Return the (X, Y) coordinate for the center point of the cell that contains the specified text.  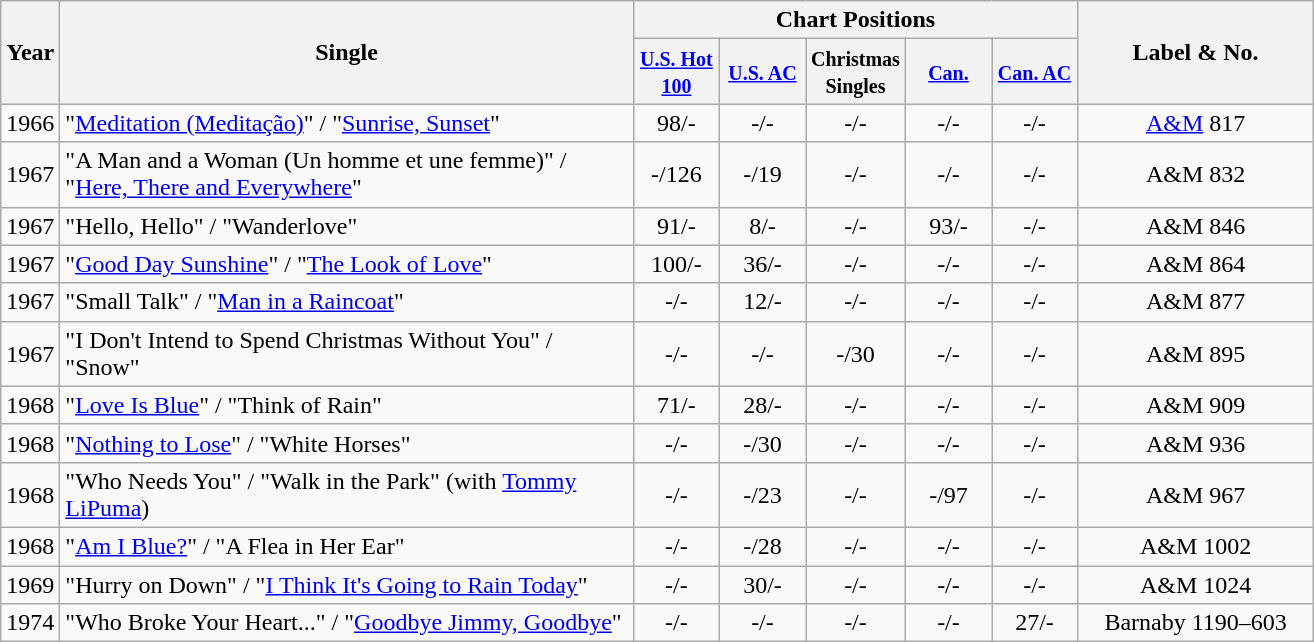
Single (347, 52)
"Meditation (Meditação)" / "Sunrise, Sunset" (347, 123)
U.S. AC (762, 72)
8/- (762, 226)
Can. (948, 72)
-/19 (762, 174)
-/126 (676, 174)
A&M 832 (1196, 174)
"A Man and a Woman (Un homme et une femme)" / "Here, There and Everywhere" (347, 174)
"Hello, Hello" / "Wanderlove" (347, 226)
"Love Is Blue" / "Think of Rain" (347, 405)
100/- (676, 264)
98/- (676, 123)
A&M 846 (1196, 226)
Barnaby 1190–603 (1196, 623)
A&M 936 (1196, 443)
Label & No. (1196, 52)
36/- (762, 264)
30/- (762, 585)
1969 (30, 585)
-/23 (762, 494)
91/- (676, 226)
A&M 967 (1196, 494)
A&M 1002 (1196, 546)
A&M 877 (1196, 302)
A&M 817 (1196, 123)
Christmas Singles (856, 72)
12/- (762, 302)
"Am I Blue?" / "A Flea in Her Ear" (347, 546)
1974 (30, 623)
"Who Needs You" / "Walk in the Park" (with Tommy LiPuma) (347, 494)
-/28 (762, 546)
71/- (676, 405)
1966 (30, 123)
"Good Day Sunshine" / "The Look of Love" (347, 264)
"Small Talk" / "Man in a Raincoat" (347, 302)
27/- (1035, 623)
"Nothing to Lose" / "White Horses" (347, 443)
A&M 864 (1196, 264)
"Hurry on Down" / "I Think It's Going to Rain Today" (347, 585)
A&M 909 (1196, 405)
Chart Positions (855, 20)
A&M 895 (1196, 354)
28/- (762, 405)
A&M 1024 (1196, 585)
"I Don't Intend to Spend Christmas Without You" / "Snow" (347, 354)
U.S. Hot 100 (676, 72)
Year (30, 52)
-/97 (948, 494)
Can. AC (1035, 72)
93/- (948, 226)
"Who Broke Your Heart..." / "Goodbye Jimmy, Goodbye" (347, 623)
